Return the (X, Y) coordinate for the center point of the cell that contains the specified text.  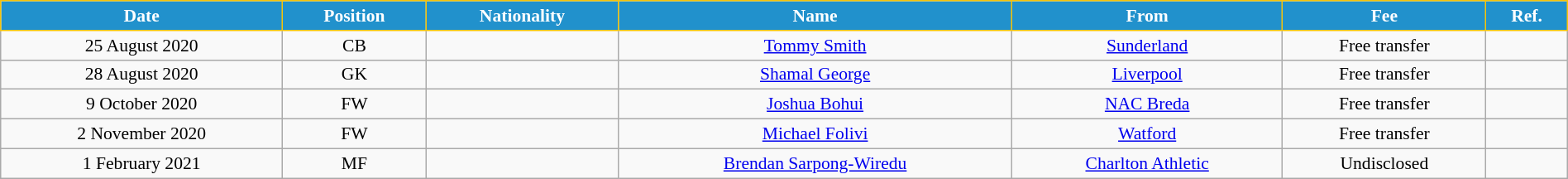
Shamal George (815, 75)
From (1146, 16)
25 August 2020 (142, 46)
Charlton Athletic (1146, 163)
GK (355, 75)
Position (355, 16)
2 November 2020 (142, 134)
Fee (1384, 16)
28 August 2020 (142, 75)
Tommy Smith (815, 46)
1 February 2021 (142, 163)
Undisclosed (1384, 163)
9 October 2020 (142, 104)
MF (355, 163)
NAC Breda (1146, 104)
Joshua Bohui (815, 104)
Liverpool (1146, 75)
Nationality (523, 16)
CB (355, 46)
Watford (1146, 134)
Sunderland (1146, 46)
Name (815, 16)
Brendan Sarpong-Wiredu (815, 163)
Date (142, 16)
Michael Folivi (815, 134)
Ref. (1527, 16)
